Pinpoint the cell where the given text exists, returning its [X, Y] midpoint coordinate. 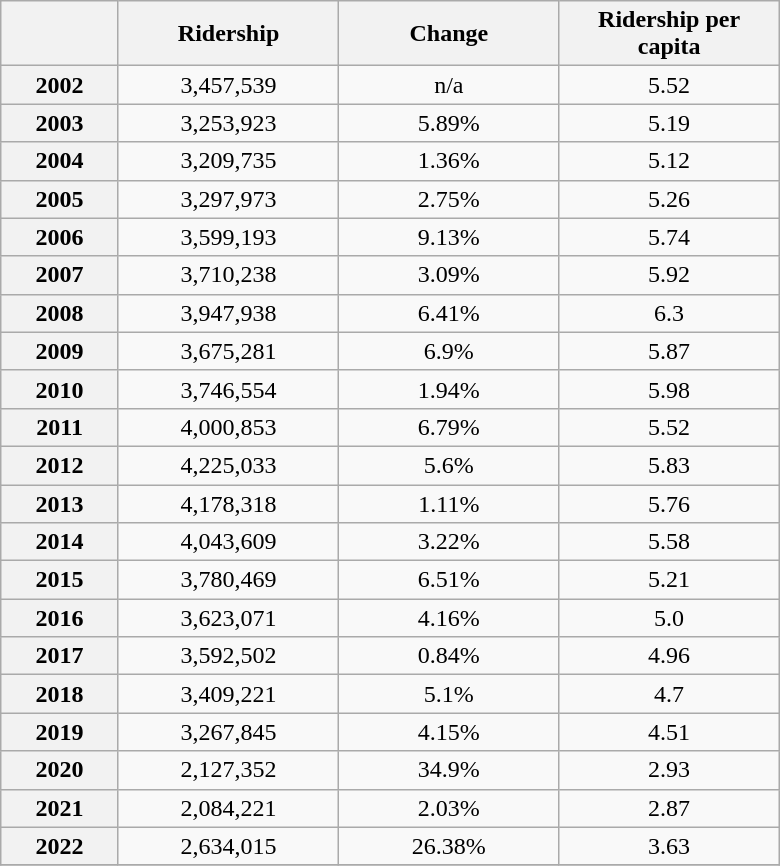
5.98 [669, 389]
5.21 [669, 580]
2002 [60, 85]
3,710,238 [228, 275]
4.16% [449, 618]
4.15% [449, 732]
4,000,853 [228, 427]
4.96 [669, 656]
9.13% [449, 237]
6.79% [449, 427]
2018 [60, 694]
1.36% [449, 161]
5.83 [669, 465]
3,253,923 [228, 123]
3.09% [449, 275]
2007 [60, 275]
2010 [60, 389]
2014 [60, 542]
3,592,502 [228, 656]
3,947,938 [228, 313]
6.51% [449, 580]
4,225,033 [228, 465]
2006 [60, 237]
3,599,193 [228, 237]
2.03% [449, 808]
3,746,554 [228, 389]
4,178,318 [228, 503]
2019 [60, 732]
5.19 [669, 123]
5.26 [669, 199]
2009 [60, 351]
2020 [60, 770]
34.9% [449, 770]
Ridership [228, 34]
3.22% [449, 542]
2005 [60, 199]
n/a [449, 85]
2,634,015 [228, 846]
0.84% [449, 656]
26.38% [449, 846]
2015 [60, 580]
5.76 [669, 503]
2013 [60, 503]
5.92 [669, 275]
5.6% [449, 465]
3,297,973 [228, 199]
3,209,735 [228, 161]
2004 [60, 161]
2.93 [669, 770]
5.87 [669, 351]
4.7 [669, 694]
2016 [60, 618]
2012 [60, 465]
5.58 [669, 542]
3,457,539 [228, 85]
Change [449, 34]
2008 [60, 313]
2,084,221 [228, 808]
2003 [60, 123]
4,043,609 [228, 542]
6.41% [449, 313]
6.3 [669, 313]
3.63 [669, 846]
2022 [60, 846]
2,127,352 [228, 770]
2021 [60, 808]
5.89% [449, 123]
3,623,071 [228, 618]
6.9% [449, 351]
2017 [60, 656]
2.75% [449, 199]
2.87 [669, 808]
2011 [60, 427]
3,267,845 [228, 732]
5.74 [669, 237]
3,675,281 [228, 351]
3,780,469 [228, 580]
4.51 [669, 732]
1.11% [449, 503]
5.0 [669, 618]
3,409,221 [228, 694]
1.94% [449, 389]
5.12 [669, 161]
5.1% [449, 694]
Ridership per capita [669, 34]
